Extract the (X, Y) coordinate from the center of the cell holding the provided text.  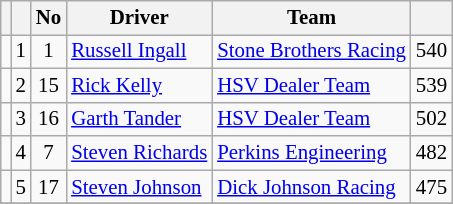
Dick Johnson Racing (312, 187)
502 (432, 119)
475 (432, 187)
Russell Ingall (139, 51)
Stone Brothers Racing (312, 51)
Steven Richards (139, 153)
Driver (139, 18)
15 (48, 85)
7 (48, 153)
16 (48, 119)
Perkins Engineering (312, 153)
540 (432, 51)
17 (48, 187)
Rick Kelly (139, 85)
4 (21, 153)
2 (21, 85)
Steven Johnson (139, 187)
539 (432, 85)
482 (432, 153)
Team (312, 18)
3 (21, 119)
No (48, 18)
Garth Tander (139, 119)
5 (21, 187)
